From the cell containing the given text, extract its center point as [x, y] coordinate. 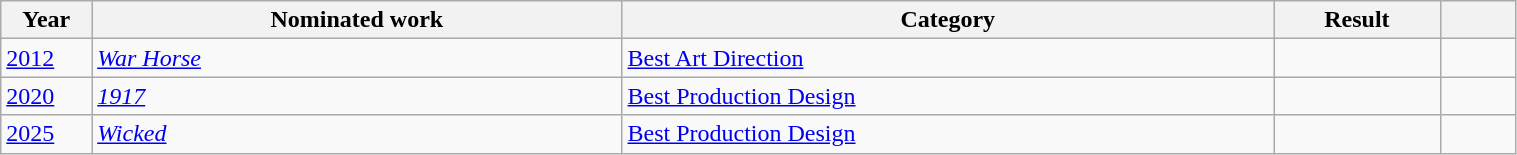
Best Art Direction [948, 58]
Wicked [357, 134]
2012 [46, 58]
Year [46, 20]
2025 [46, 134]
Category [948, 20]
Nominated work [357, 20]
2020 [46, 96]
1917 [357, 96]
Result [1358, 20]
War Horse [357, 58]
